Detect which cell encompasses the target text, then output its (X, Y) center coordinate. 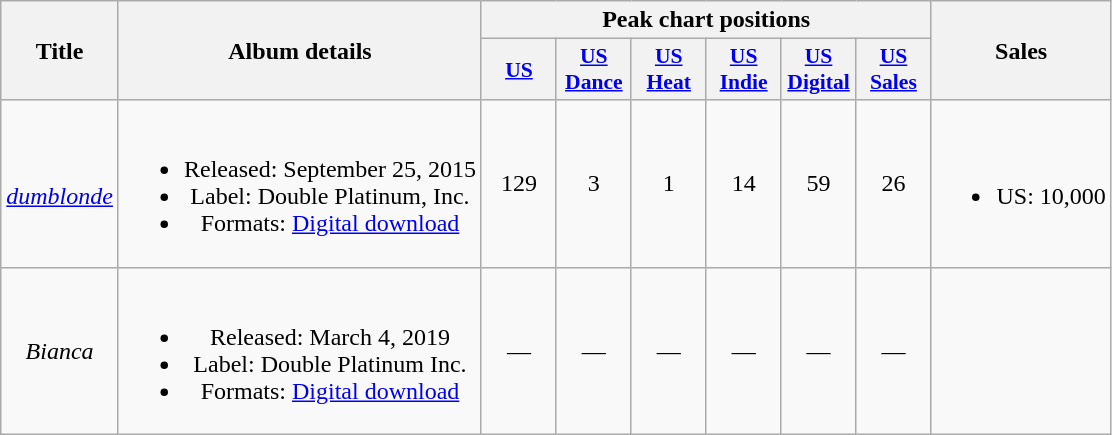
USHeat (668, 70)
Title (60, 50)
Bianca (60, 350)
Album details (300, 50)
dumblonde (60, 184)
Released: March 4, 2019Label: Double Platinum Inc.Formats: Digital download (300, 350)
Released: September 25, 2015Label: Double Platinum, Inc.Formats: Digital download (300, 184)
14 (744, 184)
USDigital (818, 70)
US: 10,000 (1021, 184)
Sales (1021, 50)
1 (668, 184)
59 (818, 184)
Peak chart positions (706, 20)
USSales (894, 70)
USDance (594, 70)
US (518, 70)
129 (518, 184)
26 (894, 184)
USIndie (744, 70)
3 (594, 184)
